Return (X, Y) of the center of cell containing provided text 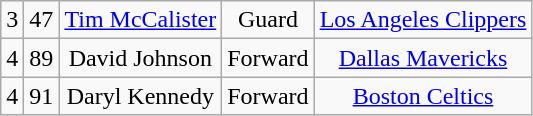
Boston Celtics (423, 96)
Los Angeles Clippers (423, 20)
David Johnson (140, 58)
Guard (268, 20)
Tim McCalister (140, 20)
47 (42, 20)
89 (42, 58)
3 (12, 20)
Daryl Kennedy (140, 96)
91 (42, 96)
Dallas Mavericks (423, 58)
